Detect which cell encompasses the target text, then output its [X, Y] center coordinate. 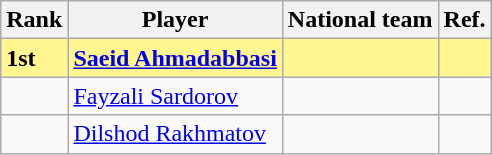
Rank [34, 20]
National team [360, 20]
Dilshod Rakhmatov [175, 134]
Ref. [464, 20]
Player [175, 20]
Fayzali Sardorov [175, 96]
Saeid Ahmadabbasi [175, 58]
1st [34, 58]
